From the cell containing the given text, extract its center point as (X, Y) coordinate. 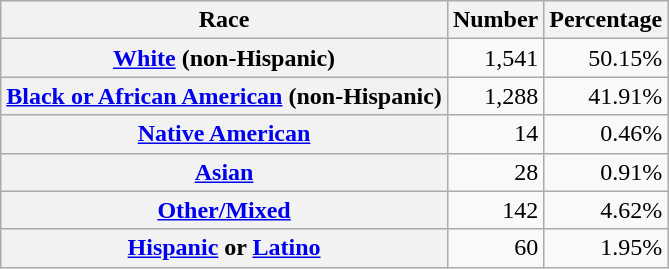
Asian (224, 172)
14 (495, 134)
Race (224, 20)
1.95% (606, 248)
Number (495, 20)
White (non-Hispanic) (224, 58)
1,541 (495, 58)
41.91% (606, 96)
50.15% (606, 58)
Black or African American (non-Hispanic) (224, 96)
1,288 (495, 96)
4.62% (606, 210)
Native American (224, 134)
60 (495, 248)
0.91% (606, 172)
28 (495, 172)
Percentage (606, 20)
Hispanic or Latino (224, 248)
0.46% (606, 134)
Other/Mixed (224, 210)
142 (495, 210)
